Provide the (X, Y) coordinate of the cell's center where the given text is located.  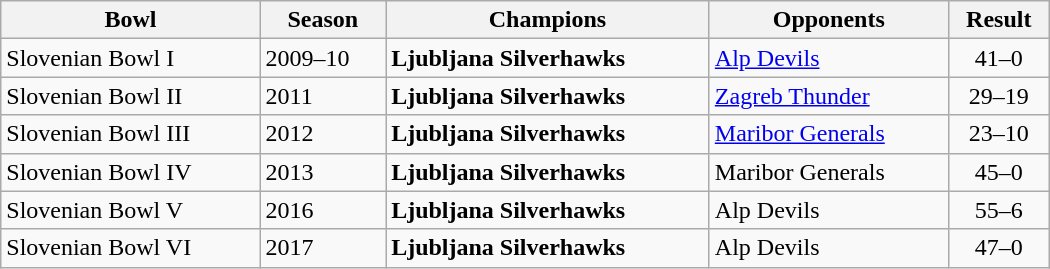
41–0 (998, 58)
Zagreb Thunder (828, 96)
2011 (323, 96)
23–10 (998, 134)
2013 (323, 172)
Result (998, 20)
Bowl (130, 20)
Slovenian Bowl VI (130, 248)
55–6 (998, 210)
Slovenian Bowl V (130, 210)
2012 (323, 134)
2017 (323, 248)
Season (323, 20)
45–0 (998, 172)
47–0 (998, 248)
Champions (548, 20)
2009–10 (323, 58)
Slovenian Bowl II (130, 96)
29–19 (998, 96)
Slovenian Bowl I (130, 58)
Slovenian Bowl IV (130, 172)
2016 (323, 210)
Slovenian Bowl III (130, 134)
Opponents (828, 20)
